Identify which cell holds the provided text, then report its (x, y) central coordinate. 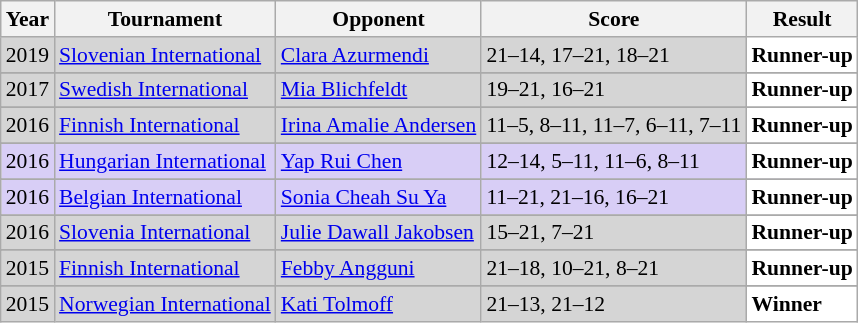
Belgian International (165, 197)
Opponent (379, 19)
Yap Rui Chen (379, 162)
19–21, 16–21 (614, 90)
21–18, 10–21, 8–21 (614, 269)
Febby Angguni (379, 269)
Hungarian International (165, 162)
Kati Tolmoff (379, 304)
11–21, 21–16, 16–21 (614, 197)
Year (28, 19)
Tournament (165, 19)
Sonia Cheah Su Ya (379, 197)
Slovenian International (165, 55)
Slovenia International (165, 233)
Result (802, 19)
Irina Amalie Andersen (379, 126)
21–14, 17–21, 18–21 (614, 55)
Winner (802, 304)
Clara Azurmendi (379, 55)
15–21, 7–21 (614, 233)
2017 (28, 90)
11–5, 8–11, 11–7, 6–11, 7–11 (614, 126)
12–14, 5–11, 11–6, 8–11 (614, 162)
Score (614, 19)
Mia Blichfeldt (379, 90)
Swedish International (165, 90)
Julie Dawall Jakobsen (379, 233)
21–13, 21–12 (614, 304)
Norwegian International (165, 304)
2019 (28, 55)
